Scan for the cell matching the given text and deliver its [x, y] coordinate at center. 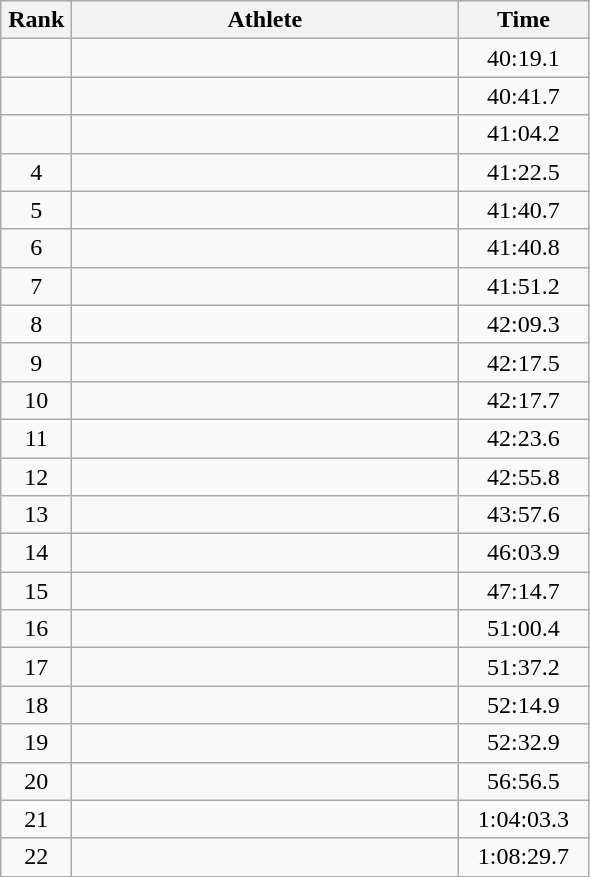
22 [36, 857]
16 [36, 629]
1:04:03.3 [524, 819]
41:40.8 [524, 248]
42:17.5 [524, 362]
19 [36, 743]
8 [36, 324]
10 [36, 400]
51:00.4 [524, 629]
52:32.9 [524, 743]
11 [36, 438]
9 [36, 362]
Time [524, 20]
18 [36, 705]
7 [36, 286]
41:22.5 [524, 172]
12 [36, 477]
41:51.2 [524, 286]
40:19.1 [524, 58]
20 [36, 781]
15 [36, 591]
52:14.9 [524, 705]
42:55.8 [524, 477]
14 [36, 553]
5 [36, 210]
51:37.2 [524, 667]
1:08:29.7 [524, 857]
6 [36, 248]
42:09.3 [524, 324]
42:17.7 [524, 400]
17 [36, 667]
46:03.9 [524, 553]
13 [36, 515]
43:57.6 [524, 515]
Athlete [265, 20]
41:40.7 [524, 210]
47:14.7 [524, 591]
21 [36, 819]
4 [36, 172]
56:56.5 [524, 781]
41:04.2 [524, 134]
40:41.7 [524, 96]
Rank [36, 20]
42:23.6 [524, 438]
